Identify which cell holds the provided text, then report its (x, y) central coordinate. 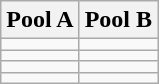
Pool A (40, 20)
Pool B (118, 20)
